Provide the (X, Y) coordinate of the cell's center where the given text is located.  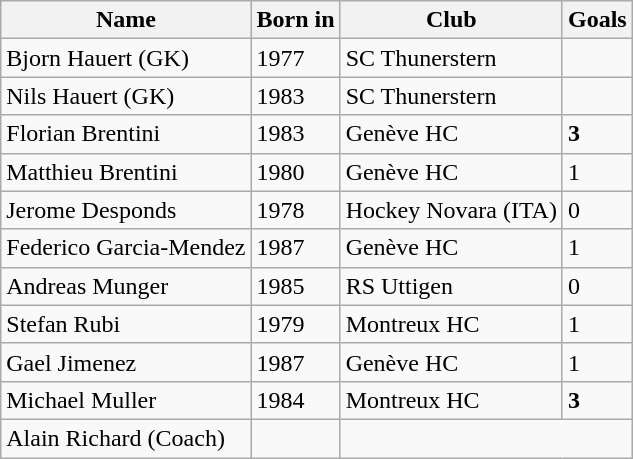
1977 (296, 58)
1984 (296, 400)
Florian Brentini (126, 134)
Club (451, 20)
RS Uttigen (451, 286)
Matthieu Brentini (126, 172)
Bjorn Hauert (GK) (126, 58)
Andreas Munger (126, 286)
Federico Garcia-Mendez (126, 248)
Alain Richard (Coach) (126, 438)
Gael Jimenez (126, 362)
1978 (296, 210)
Born in (296, 20)
Hockey Novara (ITA) (451, 210)
Goals (597, 20)
Nils Hauert (GK) (126, 96)
1979 (296, 324)
Jerome Desponds (126, 210)
1980 (296, 172)
Stefan Rubi (126, 324)
Michael Muller (126, 400)
1985 (296, 286)
Name (126, 20)
